Extract the (x, y) coordinate from the center of the cell holding the provided text.  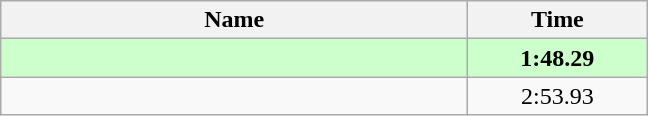
Name (234, 20)
1:48.29 (558, 58)
Time (558, 20)
2:53.93 (558, 96)
